Identify which cell holds the provided text, then report its (X, Y) central coordinate. 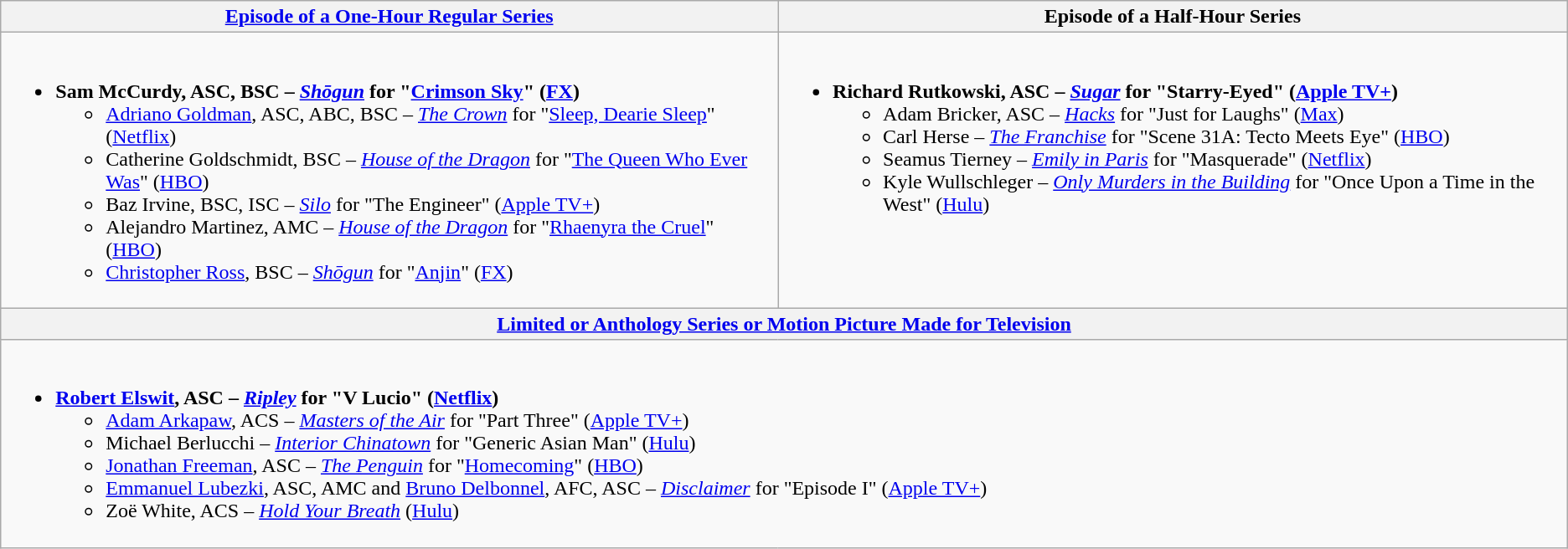
Episode of a One-Hour Regular Series (389, 17)
Episode of a Half-Hour Series (1173, 17)
Limited or Anthology Series or Motion Picture Made for Television (784, 324)
